Determine the [X, Y] coordinate at the center of the cell enclosing the given text.  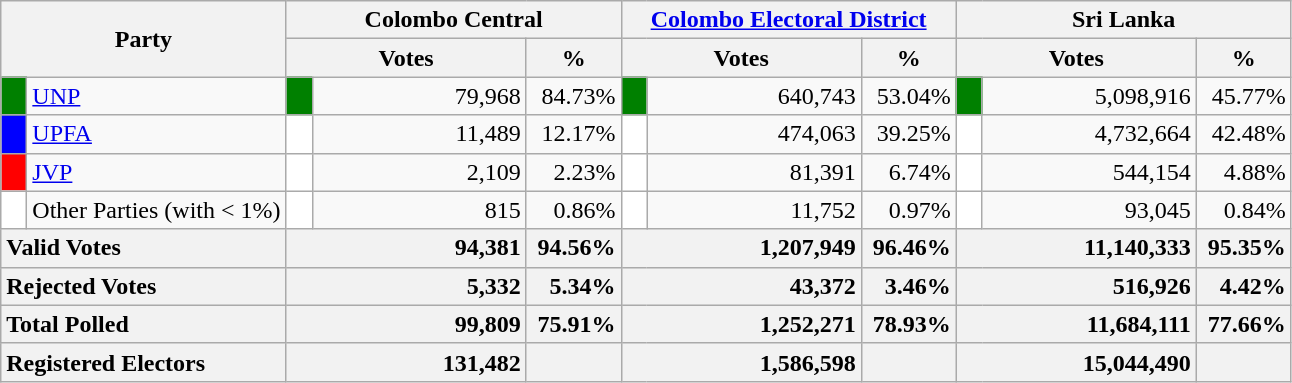
Rejected Votes [144, 286]
5.34% [574, 286]
79,968 [419, 96]
0.86% [574, 210]
2.23% [574, 172]
516,926 [1076, 286]
43,372 [741, 286]
1,252,271 [741, 324]
11,140,333 [1076, 248]
Party [144, 39]
5,098,916 [1089, 96]
Valid Votes [144, 248]
4.42% [1244, 286]
45.77% [1244, 96]
81,391 [754, 172]
11,489 [419, 134]
11,752 [754, 210]
4.88% [1244, 172]
12.17% [574, 134]
84.73% [574, 96]
94.56% [574, 248]
15,044,490 [1076, 362]
99,809 [406, 324]
2,109 [419, 172]
Registered Electors [144, 362]
6.74% [908, 172]
JVP [156, 172]
42.48% [1244, 134]
Total Polled [144, 324]
0.84% [1244, 210]
474,063 [754, 134]
815 [419, 210]
544,154 [1089, 172]
Colombo Electoral District [788, 20]
UPFA [156, 134]
4,732,664 [1089, 134]
UNP [156, 96]
75.91% [574, 324]
131,482 [406, 362]
78.93% [908, 324]
640,743 [754, 96]
94,381 [406, 248]
95.35% [1244, 248]
96.46% [908, 248]
77.66% [1244, 324]
Colombo Central [454, 20]
1,207,949 [741, 248]
53.04% [908, 96]
93,045 [1089, 210]
Other Parties (with < 1%) [156, 210]
0.97% [908, 210]
11,684,111 [1076, 324]
39.25% [908, 134]
1,586,598 [741, 362]
Sri Lanka [1124, 20]
3.46% [908, 286]
5,332 [406, 286]
